Determine the (X, Y) coordinate at the center of the cell enclosing the given text.  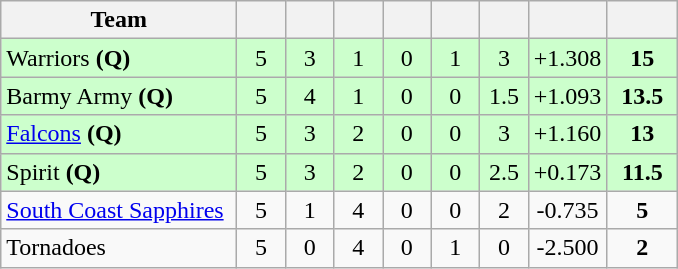
+0.173 (568, 172)
+1.160 (568, 134)
+1.308 (568, 58)
Team (119, 20)
11.5 (642, 172)
South Coast Sapphires (119, 210)
Tornadoes (119, 248)
13 (642, 134)
Falcons (Q) (119, 134)
-2.500 (568, 248)
15 (642, 58)
1.5 (504, 96)
Warriors (Q) (119, 58)
+1.093 (568, 96)
Barmy Army (Q) (119, 96)
13.5 (642, 96)
Spirit (Q) (119, 172)
2.5 (504, 172)
-0.735 (568, 210)
